From the cell containing the given text, extract its center point as (X, Y) coordinate. 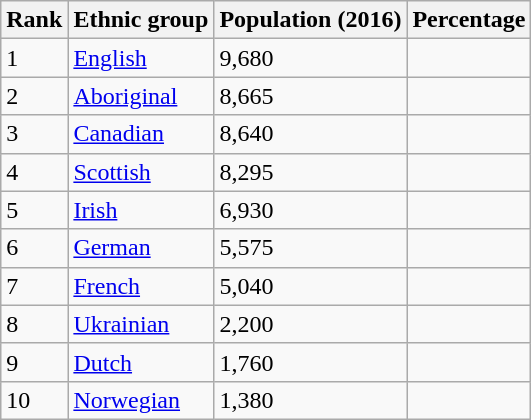
9 (34, 362)
10 (34, 400)
German (141, 248)
5,040 (310, 286)
5,575 (310, 248)
French (141, 286)
Rank (34, 20)
English (141, 58)
5 (34, 210)
7 (34, 286)
Dutch (141, 362)
2 (34, 96)
Ukrainian (141, 324)
1,760 (310, 362)
Ethnic group (141, 20)
4 (34, 172)
Scottish (141, 172)
6 (34, 248)
Norwegian (141, 400)
1,380 (310, 400)
6,930 (310, 210)
3 (34, 134)
Population (2016) (310, 20)
8 (34, 324)
Percentage (469, 20)
Irish (141, 210)
2,200 (310, 324)
Aboriginal (141, 96)
8,665 (310, 96)
8,640 (310, 134)
9,680 (310, 58)
Canadian (141, 134)
1 (34, 58)
8,295 (310, 172)
